Pinpoint the cell where the given text exists, returning its [x, y] midpoint coordinate. 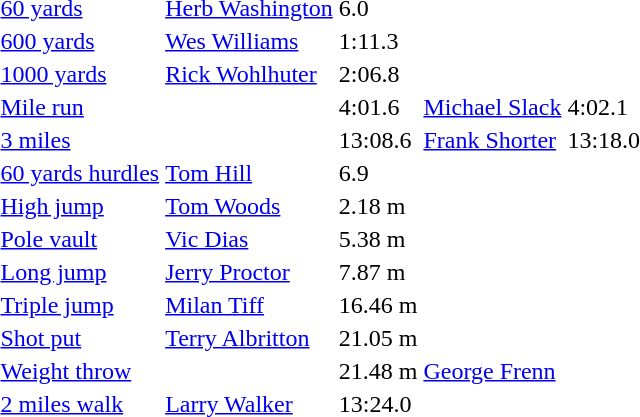
2.18 m [378, 206]
Vic Dias [250, 239]
George Frenn [492, 371]
Jerry Proctor [250, 272]
21.05 m [378, 338]
Michael Slack [492, 107]
Frank Shorter [492, 140]
4:01.6 [378, 107]
2:06.8 [378, 74]
Tom Hill [250, 173]
21.48 m [378, 371]
5.38 m [378, 239]
Terry Albritton [250, 338]
16.46 m [378, 305]
Rick Wohlhuter [250, 74]
7.87 m [378, 272]
Milan Tiff [250, 305]
13:08.6 [378, 140]
6.9 [378, 173]
1:11.3 [378, 41]
Tom Woods [250, 206]
Wes Williams [250, 41]
